Output the (X, Y) coordinate of the center of the cell containing the given text.  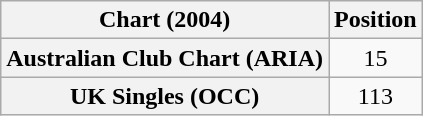
UK Singles (OCC) (165, 96)
113 (375, 96)
Chart (2004) (165, 20)
Position (375, 20)
15 (375, 58)
Australian Club Chart (ARIA) (165, 58)
